Capture the cell that displays the provided text and extract its [x, y] central coordinate. 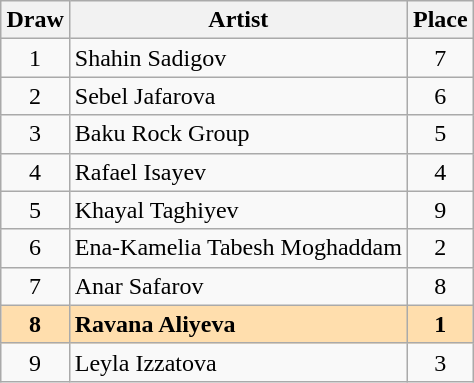
Draw [35, 20]
Leyla Izzatova [238, 362]
Sebel Jafarova [238, 96]
Rafael Isayev [238, 172]
Khayal Taghiyev [238, 210]
Shahin Sadigov [238, 58]
Baku Rock Group [238, 134]
Ena-Kamelia Tabesh Moghaddam [238, 248]
Anar Safarov [238, 286]
Ravana Aliyeva [238, 324]
Place [440, 20]
Artist [238, 20]
